Determine the [X, Y] coordinate at the center of the cell enclosing the given text.  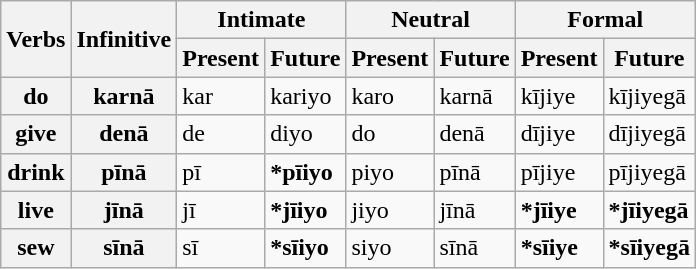
live [36, 210]
kījiyegā [649, 96]
*pīiyo [306, 172]
Formal [605, 20]
sī [221, 248]
sew [36, 248]
dījiyegā [649, 134]
*jīiyo [306, 210]
*jīiyegā [649, 210]
Infinitive [124, 39]
Intimate [262, 20]
piyo [390, 172]
diyo [306, 134]
*sīiyegā [649, 248]
*jīiye [559, 210]
kariyo [306, 96]
jiyo [390, 210]
jī [221, 210]
kījiye [559, 96]
drink [36, 172]
Neutral [430, 20]
Verbs [36, 39]
kar [221, 96]
siyo [390, 248]
pī [221, 172]
pījiye [559, 172]
dījiye [559, 134]
*sīiye [559, 248]
pījiyegā [649, 172]
*sīiyo [306, 248]
de [221, 134]
karo [390, 96]
give [36, 134]
